Pinpoint the cell where the given text exists, returning its [x, y] midpoint coordinate. 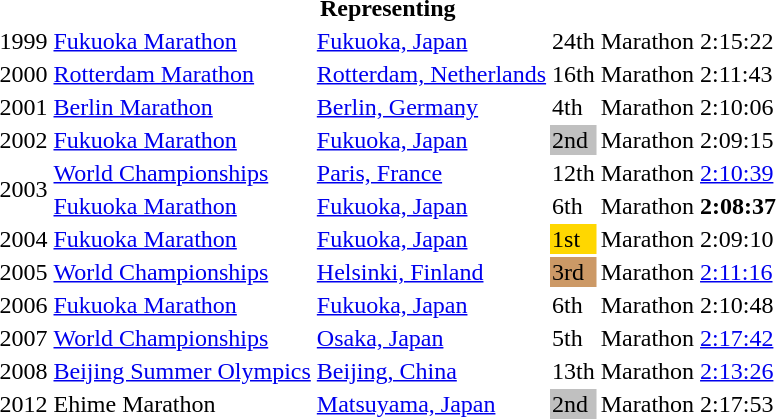
Rotterdam, Netherlands [431, 74]
Paris, France [431, 173]
1st [574, 239]
Berlin Marathon [182, 107]
Ehime Marathon [182, 404]
Beijing Summer Olympics [182, 371]
Rotterdam Marathon [182, 74]
24th [574, 41]
3rd [574, 272]
13th [574, 371]
Matsuyama, Japan [431, 404]
12th [574, 173]
Beijing, China [431, 371]
4th [574, 107]
16th [574, 74]
5th [574, 338]
Osaka, Japan [431, 338]
Helsinki, Finland [431, 272]
Berlin, Germany [431, 107]
